Detect which cell encompasses the target text, then output its (x, y) center coordinate. 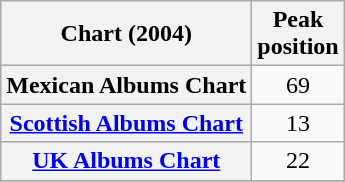
Mexican Albums Chart (126, 85)
Peakposition (298, 34)
UK Albums Chart (126, 161)
22 (298, 161)
Chart (2004) (126, 34)
Scottish Albums Chart (126, 123)
13 (298, 123)
69 (298, 85)
